Identify which cell holds the provided text, then report its [x, y] central coordinate. 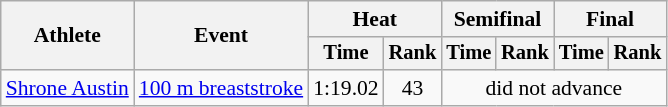
Shrone Austin [68, 88]
Heat [374, 19]
did not advance [554, 88]
100 m breaststroke [221, 88]
Semifinal [497, 19]
1:19.02 [346, 88]
Event [221, 36]
43 [413, 88]
Final [610, 19]
Athlete [68, 36]
